Find where the given text appears and provide that cell's center as (x, y) coordinate. 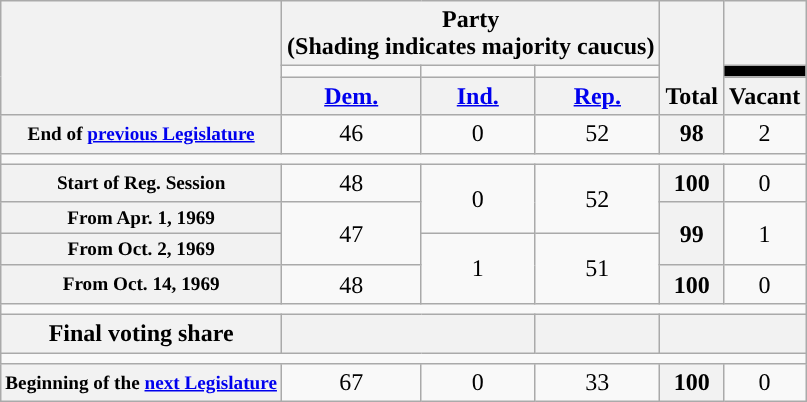
Party (Shading indicates majority caucus) (471, 34)
33 (598, 383)
Ind. (478, 96)
Total (692, 58)
Dem. (352, 96)
98 (692, 134)
Start of Reg. Session (142, 183)
46 (352, 134)
47 (352, 234)
From Oct. 14, 1969 (142, 284)
99 (692, 234)
2 (764, 134)
From Apr. 1, 1969 (142, 218)
Rep. (598, 96)
End of previous Legislature (142, 134)
Vacant (764, 96)
Final voting share (142, 334)
Beginning of the next Legislature (142, 383)
51 (598, 269)
From Oct. 2, 1969 (142, 250)
67 (352, 383)
